Return (X, Y) of the center of cell containing provided text 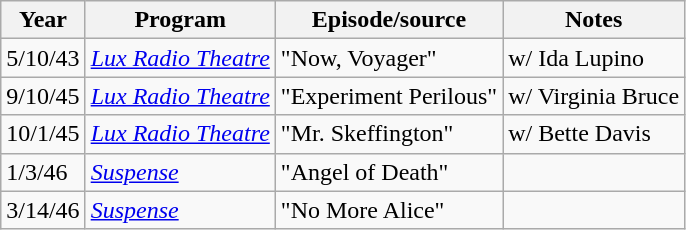
w/ Bette Davis (594, 134)
Program (180, 20)
w/ Virginia Bruce (594, 96)
Episode/source (388, 20)
"Now, Voyager" (388, 58)
9/10/45 (43, 96)
10/1/45 (43, 134)
"Mr. Skeffington" (388, 134)
3/14/46 (43, 210)
w/ Ida Lupino (594, 58)
Year (43, 20)
1/3/46 (43, 172)
"No More Alice" (388, 210)
5/10/43 (43, 58)
"Angel of Death" (388, 172)
Notes (594, 20)
"Experiment Perilous" (388, 96)
